Provide the [x, y] coordinate of the cell's center where the given text is located.  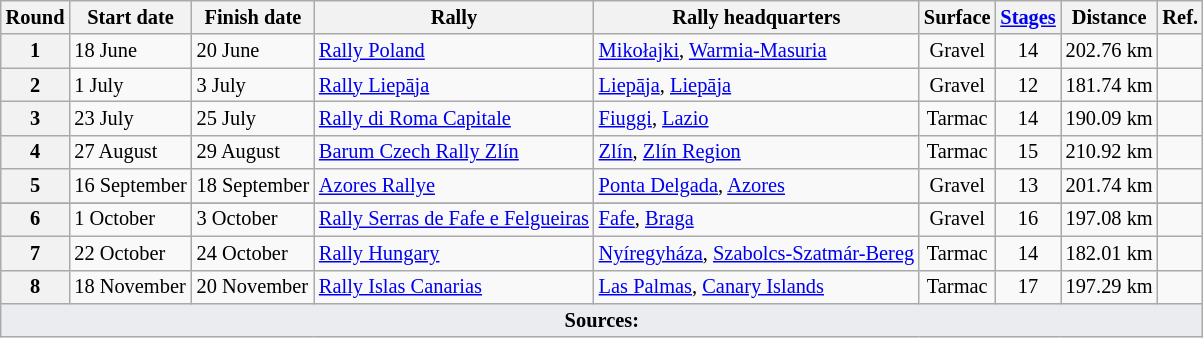
Finish date [253, 17]
18 November [130, 287]
Rally Islas Canarias [454, 287]
3 July [253, 85]
Ref. [1180, 17]
4 [36, 152]
Azores Rallye [454, 186]
24 October [253, 253]
Rally di Roma Capitale [454, 118]
190.09 km [1110, 118]
Liepāja, Liepāja [756, 85]
Rally Serras de Fafe e Felgueiras [454, 219]
5 [36, 186]
Sources: [602, 320]
1 October [130, 219]
Las Palmas, Canary Islands [756, 287]
27 August [130, 152]
7 [36, 253]
Fiuggi, Lazio [756, 118]
Start date [130, 17]
3 October [253, 219]
18 June [130, 51]
201.74 km [1110, 186]
197.29 km [1110, 287]
17 [1028, 287]
16 [1028, 219]
1 [36, 51]
20 November [253, 287]
1 July [130, 85]
181.74 km [1110, 85]
Distance [1110, 17]
Zlín, Zlín Region [756, 152]
8 [36, 287]
Rally headquarters [756, 17]
182.01 km [1110, 253]
210.92 km [1110, 152]
16 September [130, 186]
197.08 km [1110, 219]
Nyíregyháza, Szabolcs-Szatmár-Bereg [756, 253]
202.76 km [1110, 51]
Mikołajki, Warmia-Masuria [756, 51]
25 July [253, 118]
29 August [253, 152]
15 [1028, 152]
Ponta Delgada, Azores [756, 186]
20 June [253, 51]
18 September [253, 186]
Fafe, Braga [756, 219]
Rally Hungary [454, 253]
Rally Liepāja [454, 85]
3 [36, 118]
12 [1028, 85]
Round [36, 17]
Stages [1028, 17]
2 [36, 85]
6 [36, 219]
22 October [130, 253]
Rally [454, 17]
23 July [130, 118]
Surface [957, 17]
Barum Czech Rally Zlín [454, 152]
Rally Poland [454, 51]
13 [1028, 186]
